Scan for the cell matching the given text and deliver its (x, y) coordinate at center. 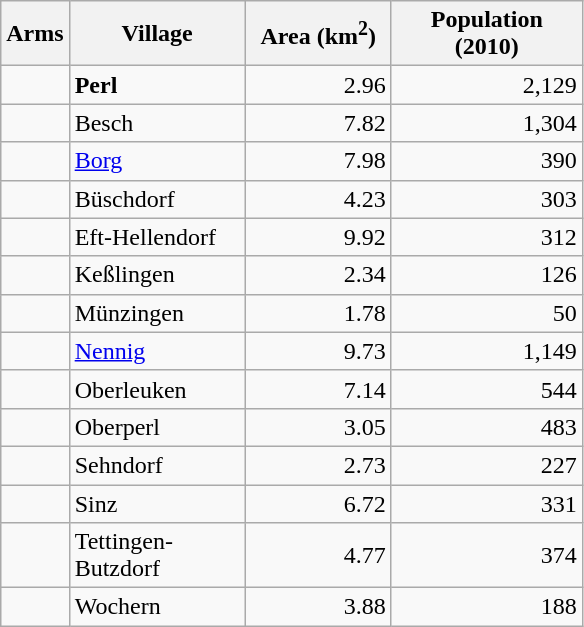
Perl (157, 85)
Tettingen-Butzdorf (157, 556)
7.14 (318, 389)
544 (486, 389)
Sinz (157, 503)
312 (486, 237)
Population (2010) (486, 34)
Oberperl (157, 427)
9.73 (318, 351)
3.05 (318, 427)
4.77 (318, 556)
331 (486, 503)
390 (486, 161)
Arms (35, 34)
Sehndorf (157, 465)
50 (486, 313)
Nennig (157, 351)
Eft-Hellendorf (157, 237)
9.92 (318, 237)
126 (486, 275)
2.73 (318, 465)
Area (km2) (318, 34)
Village (157, 34)
Münzingen (157, 313)
1,149 (486, 351)
1,304 (486, 123)
483 (486, 427)
7.98 (318, 161)
Besch (157, 123)
Wochern (157, 607)
Keßlingen (157, 275)
227 (486, 465)
2,129 (486, 85)
188 (486, 607)
4.23 (318, 199)
1.78 (318, 313)
2.34 (318, 275)
3.88 (318, 607)
7.82 (318, 123)
6.72 (318, 503)
Borg (157, 161)
374 (486, 556)
Oberleuken (157, 389)
Büschdorf (157, 199)
303 (486, 199)
2.96 (318, 85)
